Locate the cell with the specified text and output its [x, y] center coordinate. 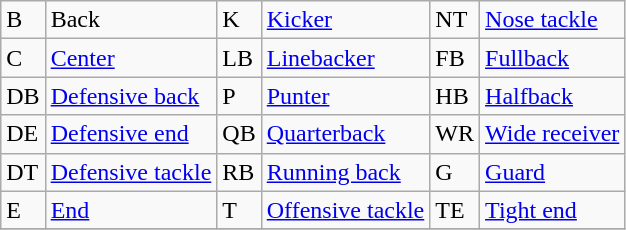
NT [455, 20]
Fullback [552, 58]
RB [239, 172]
Halfback [552, 96]
Nose tackle [552, 20]
Punter [346, 96]
Offensive tackle [346, 210]
Defensive end [131, 134]
Tight end [552, 210]
T [239, 210]
End [131, 210]
Kicker [346, 20]
G [455, 172]
Running back [346, 172]
Center [131, 58]
P [239, 96]
TE [455, 210]
Guard [552, 172]
DB [23, 96]
Linebacker [346, 58]
K [239, 20]
Defensive back [131, 96]
B [23, 20]
FB [455, 58]
QB [239, 134]
Back [131, 20]
WR [455, 134]
Quarterback [346, 134]
LB [239, 58]
Defensive tackle [131, 172]
C [23, 58]
HB [455, 96]
DT [23, 172]
DE [23, 134]
E [23, 210]
Wide receiver [552, 134]
